Locate the cell with the specified text and output its (x, y) center coordinate. 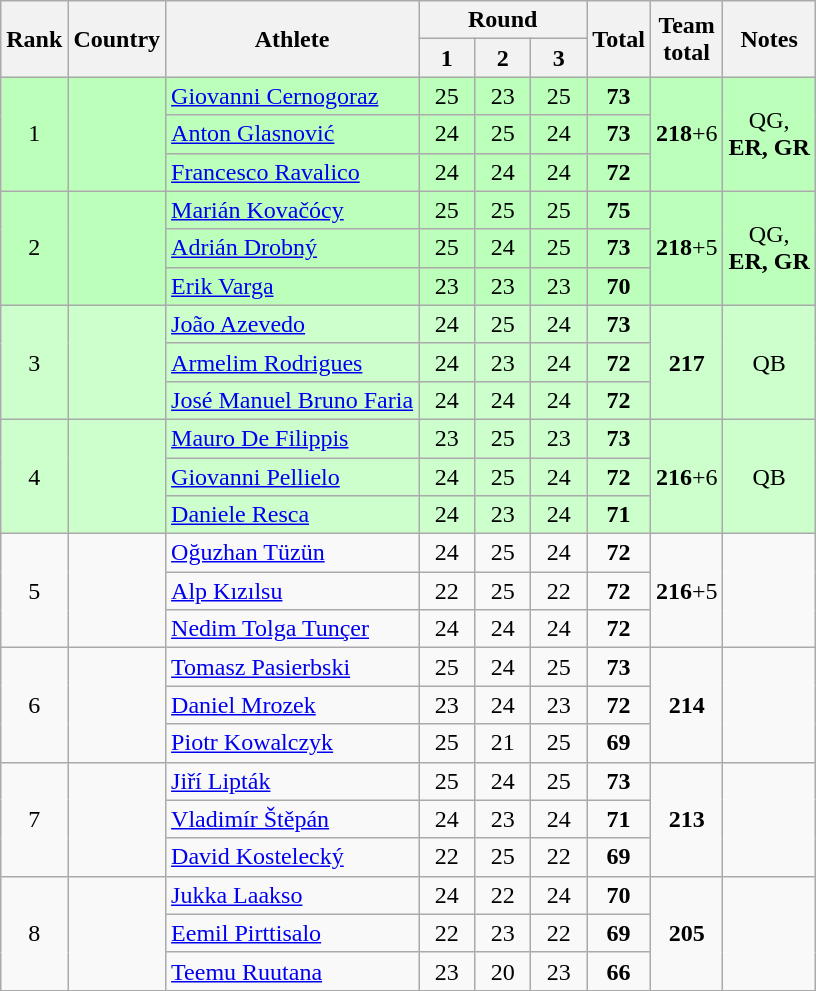
216+5 (686, 591)
Jukka Laakso (292, 895)
Erik Varga (292, 286)
75 (619, 210)
Francesco Ravalico (292, 172)
Daniel Mrozek (292, 705)
7 (34, 819)
Tomasz Pasierbski (292, 667)
João Azevedo (292, 324)
205 (686, 933)
216+6 (686, 476)
8 (34, 933)
Mauro De Filippis (292, 438)
Country (117, 39)
6 (34, 705)
20 (503, 971)
Teemu Ruutana (292, 971)
Rank (34, 39)
Teamtotal (686, 39)
Anton Glasnović (292, 134)
5 (34, 591)
218+6 (686, 134)
Round (503, 20)
Oğuzhan Tüzün (292, 553)
Notes (769, 39)
Total (619, 39)
Eemil Pirttisalo (292, 933)
Armelim Rodrigues (292, 362)
Giovanni Pellielo (292, 477)
José Manuel Bruno Faria (292, 400)
21 (503, 743)
217 (686, 362)
Piotr Kowalczyk (292, 743)
Nedim Tolga Tunçer (292, 629)
4 (34, 476)
Adrián Drobný (292, 248)
Marián Kovačócy (292, 210)
214 (686, 705)
Alp Kızılsu (292, 591)
Giovanni Cernogoraz (292, 96)
Vladimír Štěpán (292, 819)
David Kostelecký (292, 857)
218+5 (686, 248)
Daniele Resca (292, 515)
66 (619, 971)
Jiří Lipták (292, 781)
Athlete (292, 39)
213 (686, 819)
